Pinpoint the cell where the given text exists, returning its (x, y) midpoint coordinate. 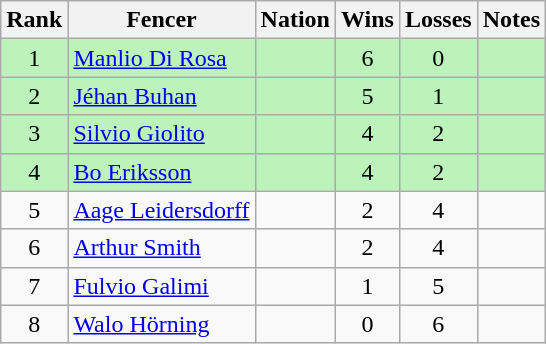
Walo Hörning (162, 324)
Fencer (162, 20)
Aage Leidersdorff (162, 210)
Bo Eriksson (162, 172)
7 (34, 286)
Fulvio Galimi (162, 286)
Silvio Giolito (162, 134)
Losses (438, 20)
8 (34, 324)
Manlio Di Rosa (162, 58)
Arthur Smith (162, 248)
Notes (511, 20)
Wins (367, 20)
Rank (34, 20)
Nation (295, 20)
Jéhan Buhan (162, 96)
3 (34, 134)
